Find where the given text appears and provide that cell's center as [x, y] coordinate. 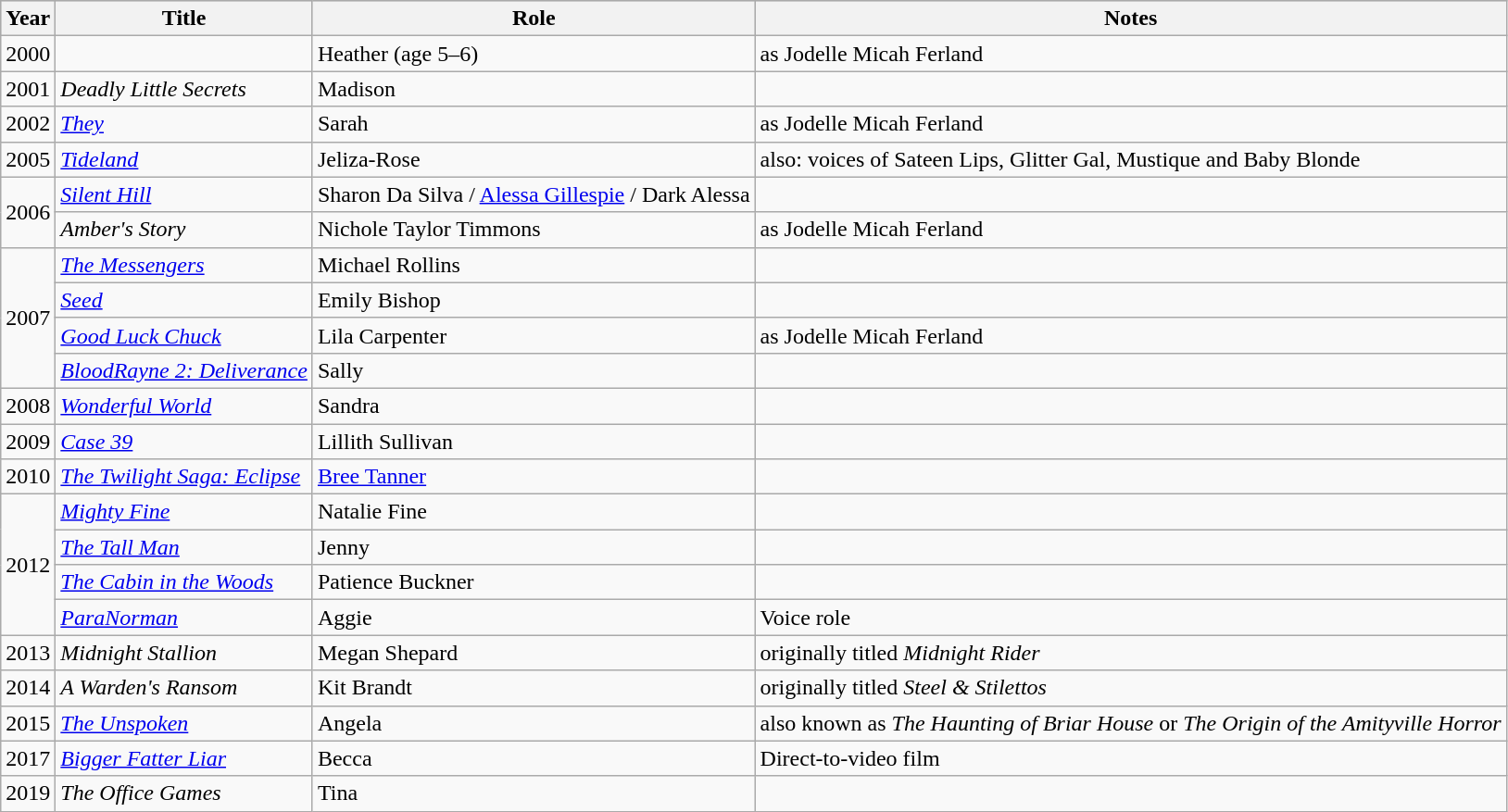
also: voices of Sateen Lips, Glitter Gal, Mustique and Baby Blonde [1130, 159]
originally titled Steel & Stilettos [1130, 688]
BloodRayne 2: Deliverance [184, 370]
Mighty Fine [184, 512]
2017 [28, 758]
2005 [28, 159]
Madison [534, 89]
2019 [28, 793]
Silent Hill [184, 194]
The Office Games [184, 793]
Jenny [534, 547]
The Messengers [184, 265]
Sandra [534, 406]
Megan Shepard [534, 653]
2006 [28, 212]
Sarah [534, 124]
Wonderful World [184, 406]
Voice role [1130, 618]
Good Luck Chuck [184, 335]
Aggie [534, 618]
Bree Tanner [534, 477]
They [184, 124]
The Twilight Saga: Eclipse [184, 477]
The Cabin in the Woods [184, 582]
2000 [28, 54]
Deadly Little Secrets [184, 89]
Angela [534, 723]
A Warden's Ransom [184, 688]
Direct-to-video film [1130, 758]
The Tall Man [184, 547]
Seed [184, 300]
Michael Rollins [534, 265]
Midnight Stallion [184, 653]
originally titled Midnight Rider [1130, 653]
Kit Brandt [534, 688]
Emily Bishop [534, 300]
2014 [28, 688]
Sally [534, 370]
Case 39 [184, 442]
2010 [28, 477]
Lila Carpenter [534, 335]
2015 [28, 723]
2001 [28, 89]
2009 [28, 442]
2007 [28, 318]
Sharon Da Silva / Alessa Gillespie / Dark Alessa [534, 194]
2012 [28, 565]
Nichole Taylor Timmons [534, 230]
Tina [534, 793]
Natalie Fine [534, 512]
Amber's Story [184, 230]
Lillith Sullivan [534, 442]
Patience Buckner [534, 582]
Role [534, 19]
Tideland [184, 159]
Heather (age 5–6) [534, 54]
Notes [1130, 19]
Title [184, 19]
Year [28, 19]
The Unspoken [184, 723]
Bigger Fatter Liar [184, 758]
2008 [28, 406]
2013 [28, 653]
also known as The Haunting of Briar House or The Origin of the Amityville Horror [1130, 723]
Jeliza-Rose [534, 159]
2002 [28, 124]
ParaNorman [184, 618]
Becca [534, 758]
